Determine the [x, y] coordinate at the center of the cell enclosing the given text.  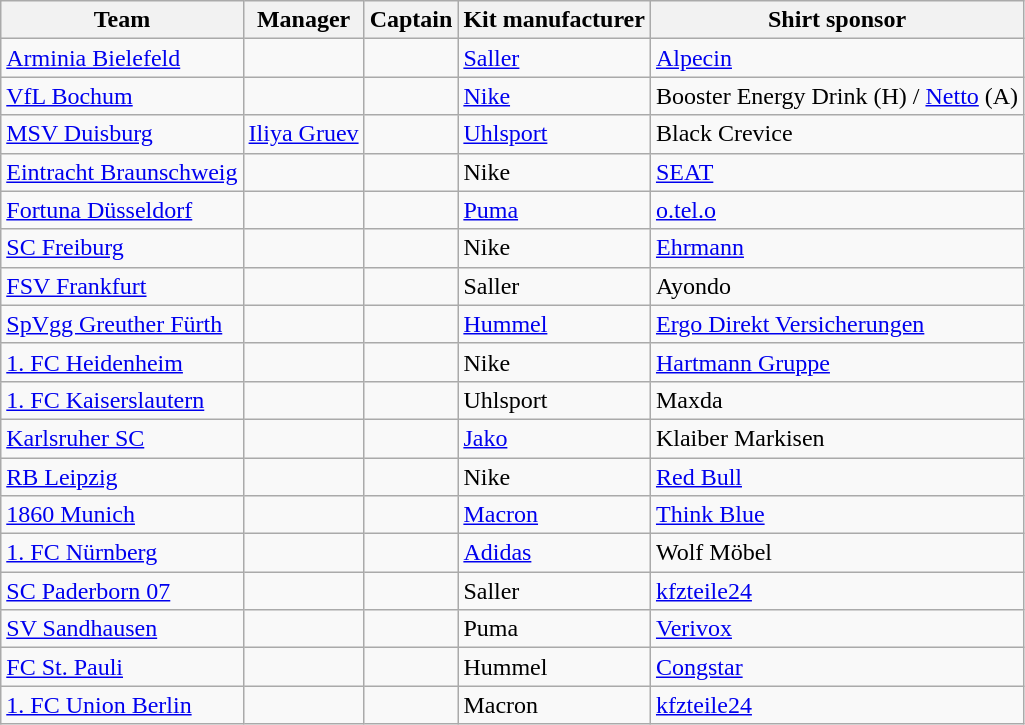
Karlsruher SC [122, 438]
Congstar [836, 667]
FC St. Pauli [122, 667]
VfL Bochum [122, 96]
Ergo Direkt Versicherungen [836, 324]
Team [122, 20]
Eintracht Braunschweig [122, 172]
Red Bull [836, 477]
Black Crevice [836, 134]
Hartmann Gruppe [836, 362]
Manager [304, 20]
Alpecin [836, 58]
SV Sandhausen [122, 629]
Arminia Bielefeld [122, 58]
Think Blue [836, 515]
Fortuna Düsseldorf [122, 210]
Wolf Möbel [836, 553]
FSV Frankfurt [122, 286]
1. FC Nürnberg [122, 553]
Adidas [554, 553]
Ehrmann [836, 248]
RB Leipzig [122, 477]
1. FC Heidenheim [122, 362]
Klaiber Markisen [836, 438]
1. FC Union Berlin [122, 705]
o.tel.o [836, 210]
Iliya Gruev [304, 134]
MSV Duisburg [122, 134]
SC Freiburg [122, 248]
Maxda [836, 400]
Shirt sponsor [836, 20]
SpVgg Greuther Fürth [122, 324]
1. FC Kaiserslautern [122, 400]
Jako [554, 438]
Ayondo [836, 286]
Booster Energy Drink (H) / Netto (A) [836, 96]
SC Paderborn 07 [122, 591]
SEAT [836, 172]
1860 Munich [122, 515]
Kit manufacturer [554, 20]
Verivox [836, 629]
Captain [411, 20]
